From the cell containing the given text, extract its center point as (X, Y) coordinate. 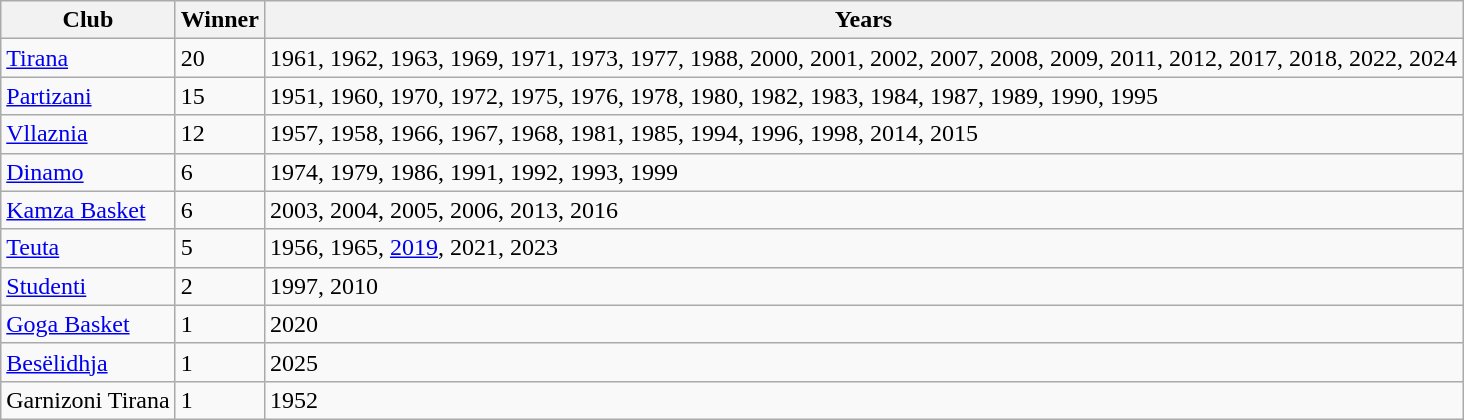
2 (220, 286)
Years (863, 20)
12 (220, 134)
Tirana (88, 58)
Winner (220, 20)
2020 (863, 324)
Kamza Basket (88, 210)
1956, 1965, 2019, 2021, 2023 (863, 248)
1952 (863, 400)
2003, 2004, 2005, 2006, 2013, 2016 (863, 210)
Teuta (88, 248)
2025 (863, 362)
Club (88, 20)
1951, 1960, 1970, 1972, 1975, 1976, 1978, 1980, 1982, 1983, 1984, 1987, 1989, 1990, 1995 (863, 96)
Besëlidhja (88, 362)
Dinamo (88, 172)
Garnizoni Tirana (88, 400)
20 (220, 58)
5 (220, 248)
Vllaznia (88, 134)
1974, 1979, 1986, 1991, 1992, 1993, 1999 (863, 172)
Partizani (88, 96)
Studenti (88, 286)
1961, 1962, 1963, 1969, 1971, 1973, 1977, 1988, 2000, 2001, 2002, 2007, 2008, 2009, 2011, 2012, 2017, 2018, 2022, 2024 (863, 58)
15 (220, 96)
1957, 1958, 1966, 1967, 1968, 1981, 1985, 1994, 1996, 1998, 2014, 2015 (863, 134)
Goga Basket (88, 324)
1997, 2010 (863, 286)
